Provide the [X, Y] coordinate of the cell's center where the given text is located.  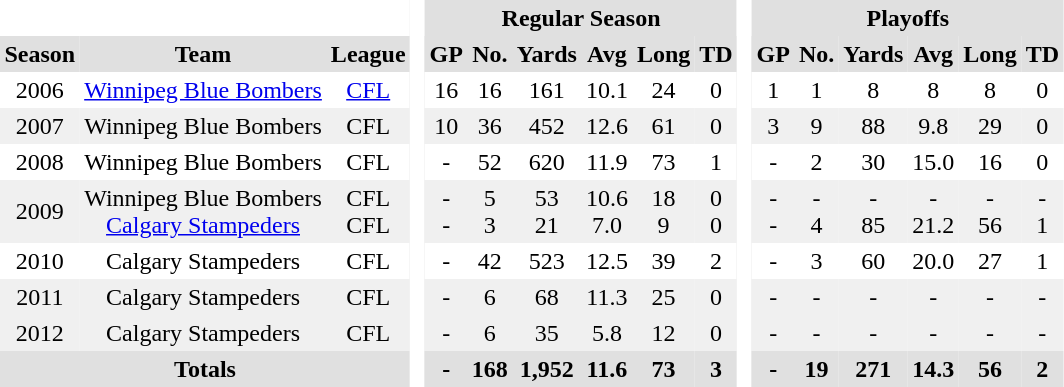
25 [663, 297]
Winnipeg Blue BombersCalgary Stampeders [204, 212]
00 [716, 212]
88 [874, 126]
42 [490, 261]
-4 [816, 212]
5.8 [606, 333]
68 [546, 297]
39 [663, 261]
36 [490, 126]
27 [990, 261]
2010 [40, 261]
11.3 [606, 297]
56 [990, 369]
10 [446, 126]
9 [816, 126]
-1 [1042, 212]
-21.2 [934, 212]
10.1 [606, 90]
12.5 [606, 261]
2006 [40, 90]
52 [490, 162]
29 [990, 126]
Season [40, 54]
14.3 [934, 369]
9.8 [934, 126]
12 [663, 333]
5321 [546, 212]
35 [546, 333]
15.0 [934, 162]
2012 [40, 333]
271 [874, 369]
19 [816, 369]
Team [204, 54]
30 [874, 162]
12.6 [606, 126]
620 [546, 162]
2007 [40, 126]
Playoffs [908, 18]
-56 [990, 212]
61 [663, 126]
20.0 [934, 261]
189 [663, 212]
2009 [40, 212]
11.6 [606, 369]
CFLCFL [368, 212]
24 [663, 90]
523 [546, 261]
11.9 [606, 162]
1,952 [546, 369]
53 [490, 212]
-85 [874, 212]
60 [874, 261]
League [368, 54]
452 [546, 126]
2008 [40, 162]
2011 [40, 297]
168 [490, 369]
Totals [205, 369]
Regular Season [581, 18]
10.67.0 [606, 212]
161 [546, 90]
